Provide the (x, y) coordinate of the cell's center where the given text is located.  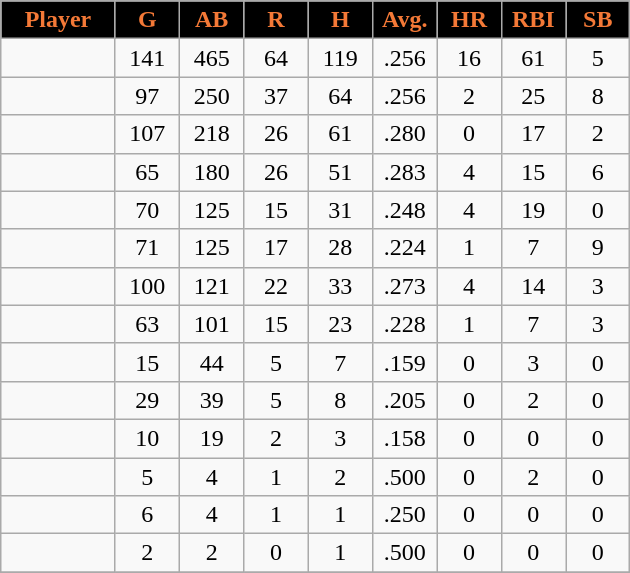
25 (533, 96)
.205 (404, 400)
.273 (404, 286)
31 (340, 210)
14 (533, 286)
28 (340, 248)
97 (147, 96)
33 (340, 286)
22 (276, 286)
23 (340, 324)
100 (147, 286)
Player (58, 20)
SB (598, 20)
71 (147, 248)
63 (147, 324)
9 (598, 248)
70 (147, 210)
51 (340, 172)
.248 (404, 210)
H (340, 20)
218 (211, 134)
101 (211, 324)
29 (147, 400)
107 (147, 134)
.159 (404, 362)
121 (211, 286)
119 (340, 58)
250 (211, 96)
180 (211, 172)
.280 (404, 134)
.224 (404, 248)
44 (211, 362)
39 (211, 400)
10 (147, 438)
.250 (404, 515)
AB (211, 20)
65 (147, 172)
RBI (533, 20)
141 (147, 58)
G (147, 20)
16 (469, 58)
.158 (404, 438)
.228 (404, 324)
HR (469, 20)
37 (276, 96)
465 (211, 58)
R (276, 20)
Avg. (404, 20)
.283 (404, 172)
